Output the [x, y] coordinate of the center of the cell containing the given text.  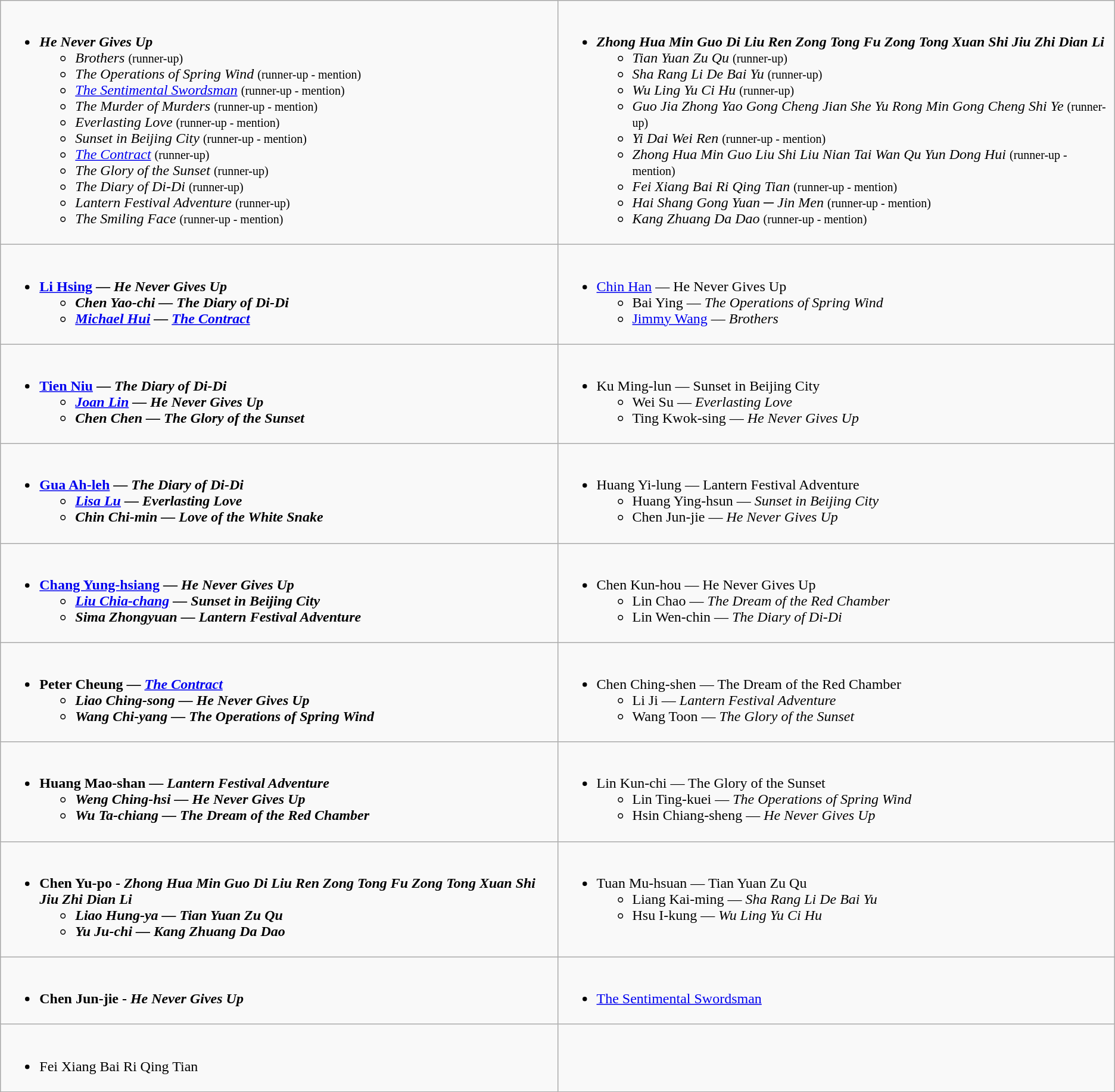
Chang Yung-hsiang — He Never Gives UpLiu Chia-chang — Sunset in Beijing CitySima Zhongyuan — Lantern Festival Adventure [279, 593]
Huang Mao-shan — Lantern Festival AdventureWeng Ching-hsi — He Never Gives UpWu Ta-chiang — The Dream of the Red Chamber [279, 792]
Li Hsing — He Never Gives UpChen Yao-chi — The Diary of Di-DiMichael Hui — The Contract [279, 294]
Tien Niu — The Diary of Di-DiJoan Lin — He Never Gives UpChen Chen — The Glory of the Sunset [279, 394]
Gua Ah-leh — The Diary of Di-DiLisa Lu — Everlasting LoveChin Chi-min — Love of the White Snake [279, 493]
Chen Ching-shen — The Dream of the Red ChamberLi Ji — Lantern Festival AdventureWang Toon — The Glory of the Sunset [836, 692]
Lin Kun-chi — The Glory of the SunsetLin Ting-kuei — The Operations of Spring WindHsin Chiang-sheng — He Never Gives Up [836, 792]
Huang Yi-lung — Lantern Festival AdventureHuang Ying-hsun — Sunset in Beijing CityChen Jun-jie — He Never Gives Up [836, 493]
Chen Jun-jie - He Never Gives Up [279, 991]
Chen Yu-po - Zhong Hua Min Guo Di Liu Ren Zong Tong Fu Zong Tong Xuan Shi Jiu Zhi Dian LiLiao Hung-ya — Tian Yuan Zu QuYu Ju-chi — Kang Zhuang Da Dao [279, 899]
Chen Kun-hou — He Never Gives UpLin Chao — The Dream of the Red ChamberLin Wen-chin — The Diary of Di-Di [836, 593]
The Sentimental Swordsman [836, 991]
Tuan Mu-hsuan — Tian Yuan Zu QuLiang Kai-ming — Sha Rang Li De Bai YuHsu I-kung — Wu Ling Yu Ci Hu [836, 899]
Chin Han — He Never Gives UpBai Ying — The Operations of Spring WindJimmy Wang — Brothers [836, 294]
Fei Xiang Bai Ri Qing Tian [279, 1057]
Peter Cheung — The ContractLiao Ching-song — He Never Gives UpWang Chi-yang — The Operations of Spring Wind [279, 692]
Ku Ming-lun — Sunset in Beijing CityWei Su — Everlasting LoveTing Kwok-sing — He Never Gives Up [836, 394]
